Find where the given text appears and provide that cell's center as (x, y) coordinate. 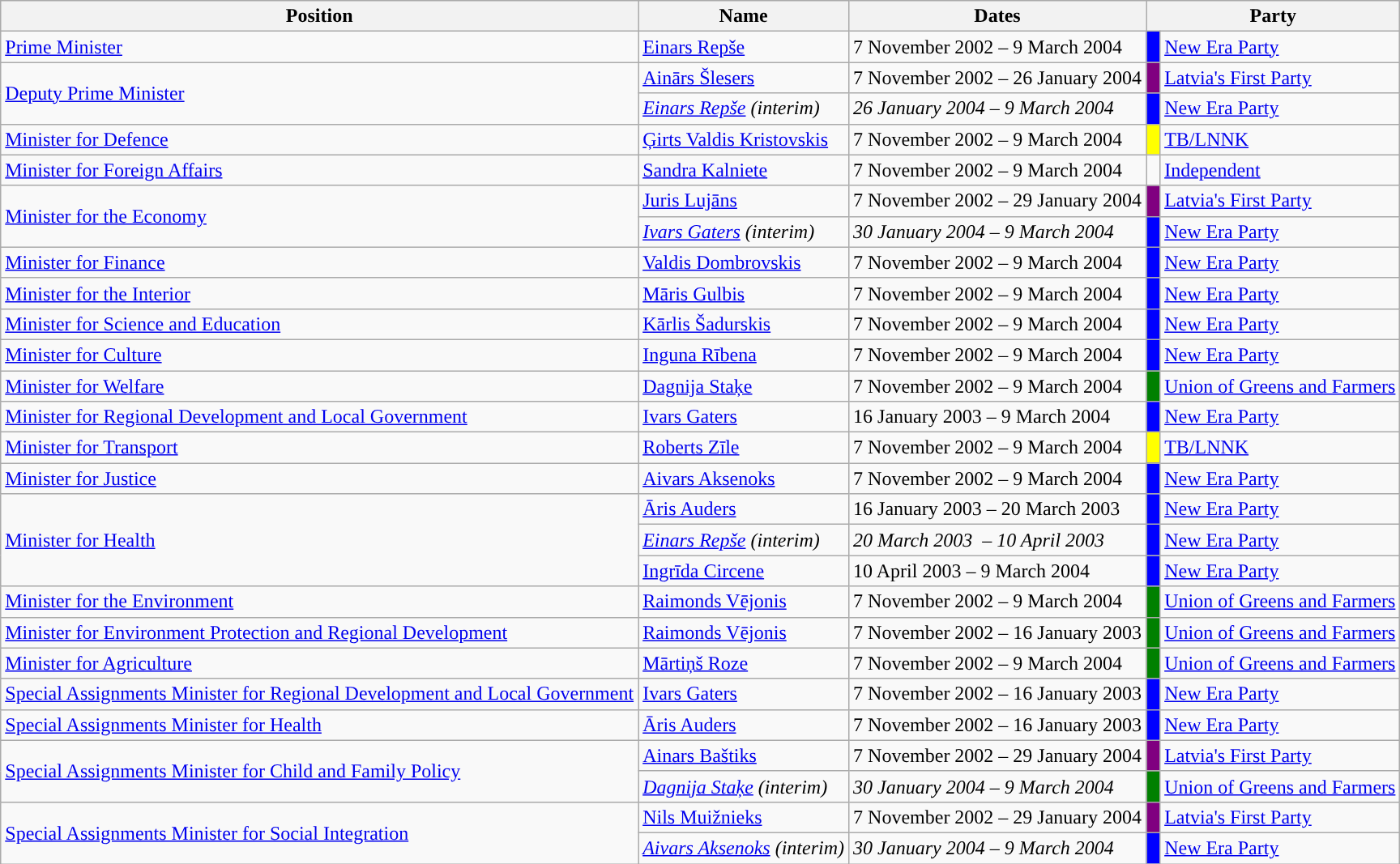
26 January 2004 – 9 March 2004 (998, 109)
Minister for the Environment (319, 602)
Special Assignments Minister for Regional Development and Local Government (319, 694)
Position (319, 16)
Māris Gulbis (744, 293)
Deputy Prime Minister (319, 93)
Valdis Dombrovskis (744, 262)
Minister for Transport (319, 448)
16 January 2003 – 20 March 2003 (998, 509)
Dates (998, 16)
10 April 2003 – 9 March 2004 (998, 571)
Name (744, 16)
Minister for Foreign Affairs (319, 170)
Sandra Kalniete (744, 170)
Minister for Finance (319, 262)
16 January 2003 – 9 March 2004 (998, 417)
20 March 2003 – 10 April 2003 (998, 540)
Special Assignments Minister for Social Integration (319, 832)
Minister for Justice (319, 479)
Aivars Aksenoks (744, 479)
Ģirts Valdis Kristovskis (744, 139)
Independent (1280, 170)
Minister for the Economy (319, 216)
Minister for Health (319, 540)
Special Assignments Minister for Health (319, 725)
Dagnija Staķe (interim) (744, 786)
Ivars Gaters (interim) (744, 232)
Ingrīda Circene (744, 571)
Ainars Baštiks (744, 755)
Prime Minister (319, 47)
Juris Lujāns (744, 201)
Minister for the Interior (319, 293)
Einars Repše (744, 47)
Nils Muižnieks (744, 817)
Minister for Defence (319, 139)
Kārlis Šadurskis (744, 324)
Roberts Zīle (744, 448)
Minister for Welfare (319, 386)
Minister for Regional Development and Local Government (319, 417)
Minister for Culture (319, 355)
7 November 2002 – 26 January 2004 (998, 78)
Minister for Agriculture (319, 663)
Party (1274, 16)
Minister for Science and Education (319, 324)
Ainārs Šlesers (744, 78)
Minister for Environment Protection and Regional Development (319, 632)
Inguna Rībena (744, 355)
Aivars Aksenoks (interim) (744, 848)
Dagnija Staķe (744, 386)
Special Assignments Minister for Child and Family Policy (319, 771)
Mārtiņš Roze (744, 663)
